From the cell containing the given text, extract its center point as (x, y) coordinate. 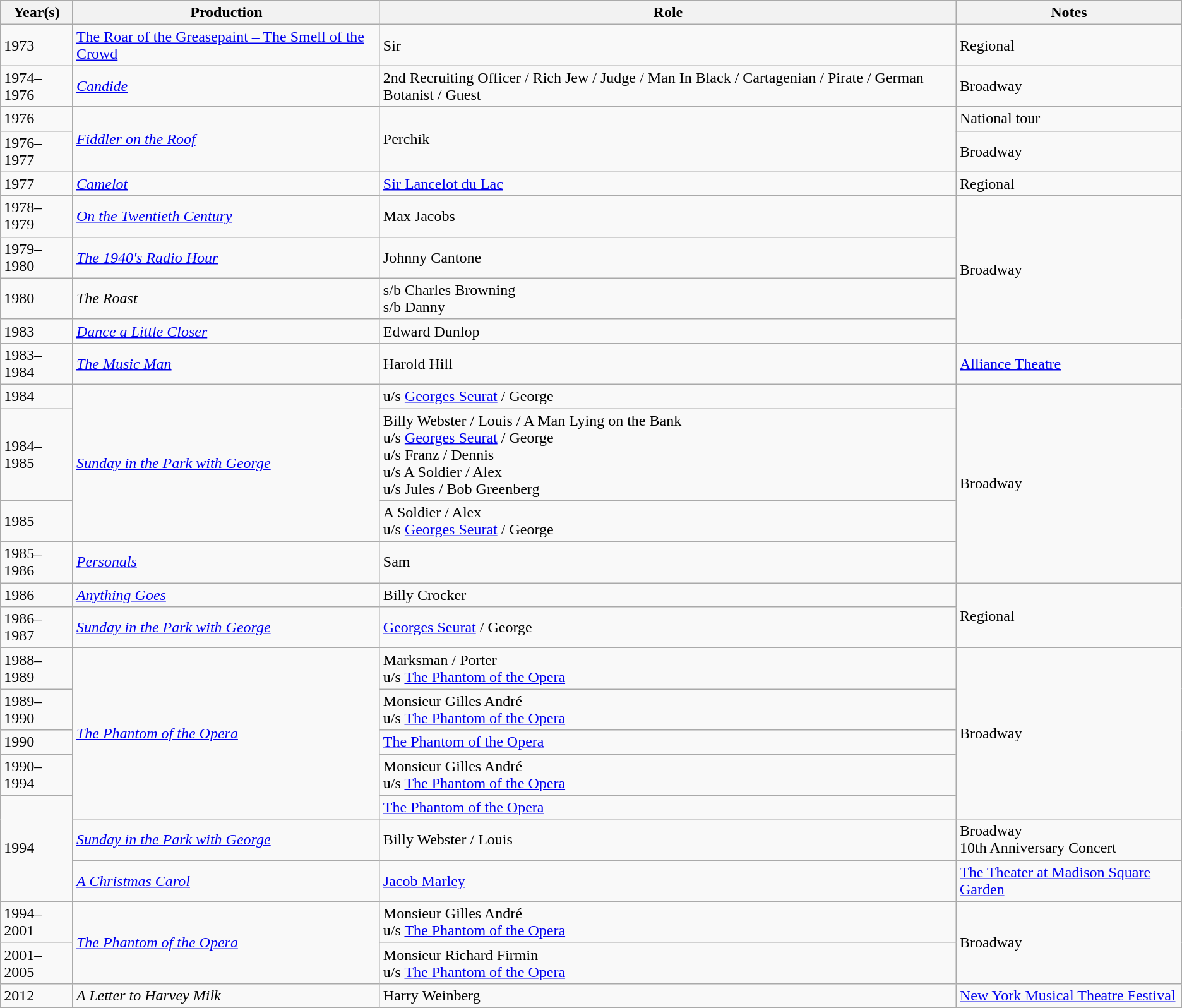
Johnny Cantone (668, 258)
The Roast (226, 298)
1990–1994 (37, 774)
A Soldier / Alexu/s Georges Seurat / George (668, 522)
Sir Lancelot du Lac (668, 184)
Role (668, 13)
Georges Seurat / George (668, 628)
National tour (1068, 119)
u/s Georges Seurat / George (668, 396)
The Roar of the Greasepaint – The Smell of the Crowd (226, 45)
Jacob Marley (668, 880)
1978–1979 (37, 216)
2012 (37, 995)
On the Twentieth Century (226, 216)
Monsieur Richard Firminu/s The Phantom of the Opera (668, 963)
2001–2005 (37, 963)
1985–1986 (37, 562)
1989–1990 (37, 710)
Max Jacobs (668, 216)
1974–1976 (37, 86)
Billy Webster / Louis (668, 840)
1976–1977 (37, 152)
Alliance Theatre (1068, 364)
1988–1989 (37, 668)
1977 (37, 184)
Anything Goes (226, 595)
s/b Charles Brownings/b Danny (668, 298)
Perchik (668, 139)
1980 (37, 298)
The Theater at Madison Square Garden (1068, 880)
2nd Recruiting Officer / Rich Jew / Judge / Man In Black / Cartagenian / Pirate / German Botanist / Guest (668, 86)
1973 (37, 45)
Marksman / Porteru/s The Phantom of the Opera (668, 668)
A Letter to Harvey Milk (226, 995)
Production (226, 13)
Broadway10th Anniversary Concert (1068, 840)
Candide (226, 86)
Personals (226, 562)
Sir (668, 45)
1984–1985 (37, 454)
1985 (37, 522)
1990 (37, 742)
1986 (37, 595)
Billy Webster / Louis / A Man Lying on the Banku/s Georges Seurat / Georgeu/s Franz / Dennisu/s A Soldier / Alexu/s Jules / Bob Greenberg (668, 454)
1983 (37, 331)
1976 (37, 119)
The 1940's Radio Hour (226, 258)
Edward Dunlop (668, 331)
The Music Man (226, 364)
Dance a Little Closer (226, 331)
Billy Crocker (668, 595)
Harry Weinberg (668, 995)
New York Musical Theatre Festival (1068, 995)
1994 (37, 848)
Fiddler on the Roof (226, 139)
1986–1987 (37, 628)
1994–2001 (37, 922)
Sam (668, 562)
1984 (37, 396)
Camelot (226, 184)
Year(s) (37, 13)
Harold Hill (668, 364)
1979–1980 (37, 258)
Notes (1068, 13)
A Christmas Carol (226, 880)
1983–1984 (37, 364)
